For the text-containing cell, return its midpoint in [X, Y] coordinate format. 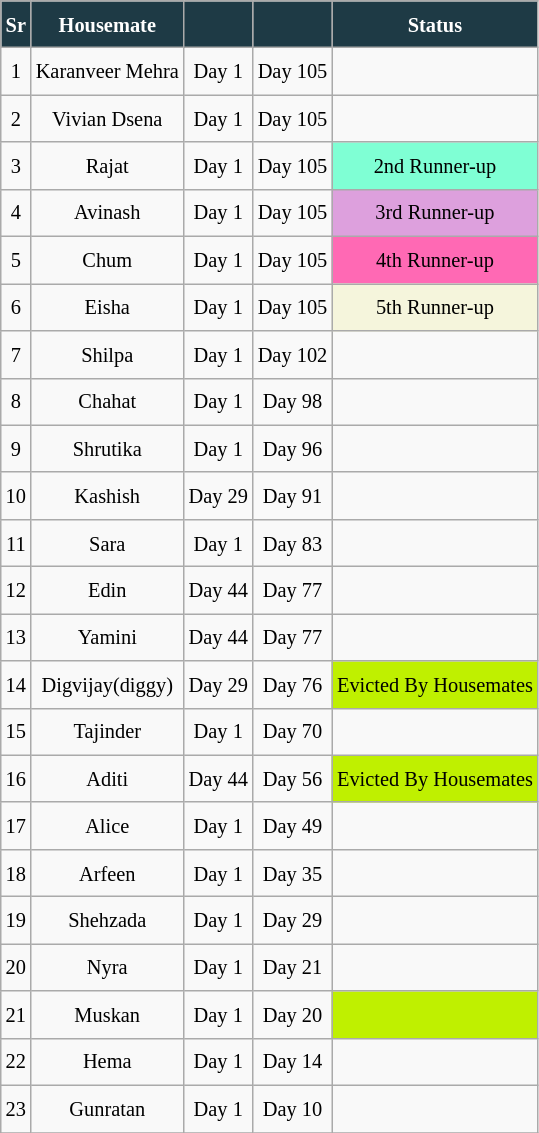
14 [16, 684]
Day 21 [292, 966]
Day 20 [292, 1014]
11 [16, 542]
2nd Runner-up [435, 166]
Day 91 [292, 496]
Sr [16, 24]
5th Runner-up [435, 306]
Eisha [108, 306]
Muskan [108, 1014]
12 [16, 590]
4 [16, 212]
5 [16, 260]
Tajinder [108, 732]
3 [16, 166]
Day 14 [292, 1062]
Housemate [108, 24]
Vivian Dsena [108, 118]
Day 76 [292, 684]
10 [16, 496]
6 [16, 306]
2 [16, 118]
1 [16, 72]
Rajat [108, 166]
Edin [108, 590]
22 [16, 1062]
Chahat [108, 402]
15 [16, 732]
Day 98 [292, 402]
Nyra [108, 966]
Gunratan [108, 1108]
Status [435, 24]
Day 83 [292, 542]
Digvijay(diggy) [108, 684]
Day 102 [292, 354]
Avinash [108, 212]
Shilpa [108, 354]
3rd Runner-up [435, 212]
Aditi [108, 778]
19 [16, 920]
20 [16, 966]
Day 70 [292, 732]
18 [16, 872]
13 [16, 636]
Karanveer Mehra [108, 72]
Sara [108, 542]
Alice [108, 826]
Day 49 [292, 826]
23 [16, 1108]
Day 56 [292, 778]
9 [16, 448]
17 [16, 826]
Arfeen [108, 872]
7 [16, 354]
Chum [108, 260]
4th Runner-up [435, 260]
Hema [108, 1062]
Shehzada [108, 920]
Day 96 [292, 448]
8 [16, 402]
Shrutika [108, 448]
Day 10 [292, 1108]
16 [16, 778]
Kashish [108, 496]
Yamini [108, 636]
21 [16, 1014]
Day 35 [292, 872]
